Identify which cell holds the provided text, then report its [x, y] central coordinate. 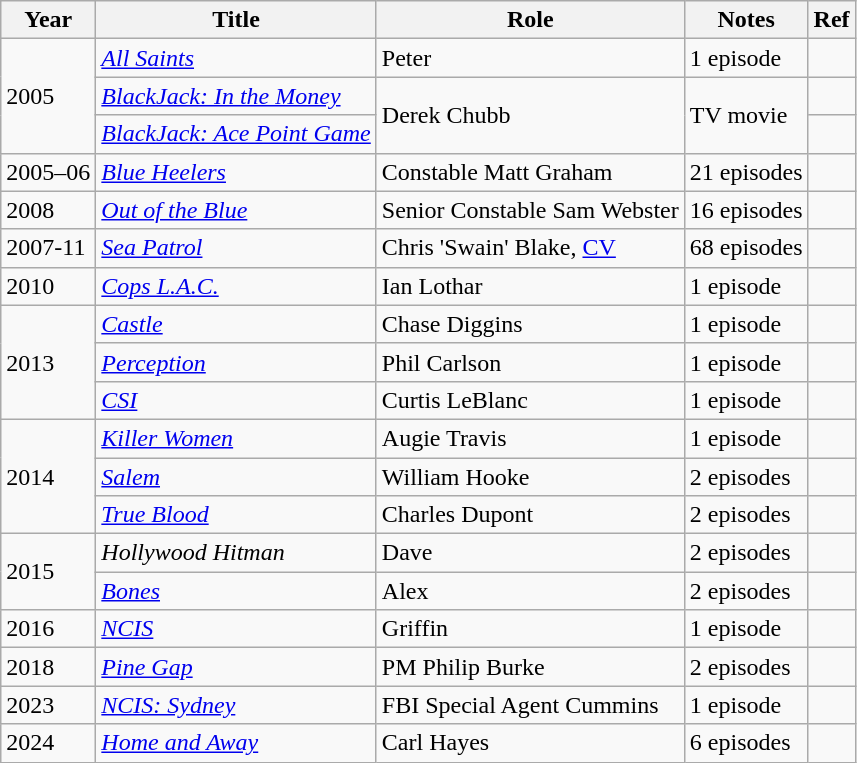
2010 [48, 286]
2005–06 [48, 172]
Cops L.A.C. [236, 286]
Bones [236, 591]
Killer Women [236, 438]
William Hooke [530, 477]
BlackJack: Ace Point Game [236, 134]
BlackJack: In the Money [236, 96]
21 episodes [746, 172]
NCIS: Sydney [236, 705]
2015 [48, 572]
6 episodes [746, 743]
All Saints [236, 58]
Derek Chubb [530, 115]
Carl Hayes [530, 743]
16 episodes [746, 210]
Year [48, 20]
Phil Carlson [530, 362]
68 episodes [746, 248]
Griffin [530, 629]
Perception [236, 362]
Title [236, 20]
CSI [236, 400]
Senior Constable Sam Webster [530, 210]
Role [530, 20]
Castle [236, 324]
Augie Travis [530, 438]
Hollywood Hitman [236, 553]
Peter [530, 58]
2007-11 [48, 248]
Pine Gap [236, 667]
PM Philip Burke [530, 667]
TV movie [746, 115]
2013 [48, 362]
Out of the Blue [236, 210]
Salem [236, 477]
2018 [48, 667]
2005 [48, 96]
Notes [746, 20]
Blue Heelers [236, 172]
Curtis LeBlanc [530, 400]
Home and Away [236, 743]
Chase Diggins [530, 324]
2016 [48, 629]
FBI Special Agent Cummins [530, 705]
Ref [832, 20]
Chris 'Swain' Blake, CV [530, 248]
Sea Patrol [236, 248]
Alex [530, 591]
Charles Dupont [530, 515]
Dave [530, 553]
2008 [48, 210]
2014 [48, 476]
Ian Lothar [530, 286]
Constable Matt Graham [530, 172]
NCIS [236, 629]
2024 [48, 743]
2023 [48, 705]
True Blood [236, 515]
